Provide the [X, Y] coordinate of the cell's center where the given text is located.  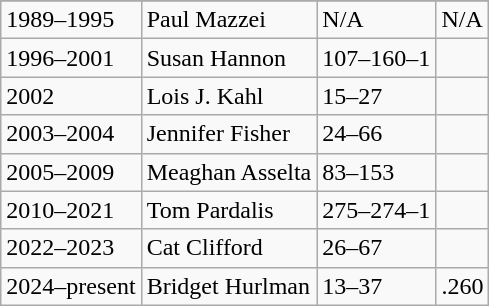
2024–present [71, 286]
2010–2021 [71, 210]
275–274–1 [376, 210]
83–153 [376, 172]
Bridget Hurlman [229, 286]
13–37 [376, 286]
107–160–1 [376, 58]
2003–2004 [71, 134]
Cat Clifford [229, 248]
Paul Mazzei [229, 20]
1996–2001 [71, 58]
26–67 [376, 248]
Susan Hannon [229, 58]
2005–2009 [71, 172]
24–66 [376, 134]
2022–2023 [71, 248]
Lois J. Kahl [229, 96]
Jennifer Fisher [229, 134]
15–27 [376, 96]
Meaghan Asselta [229, 172]
Tom Pardalis [229, 210]
1989–1995 [71, 20]
.260 [462, 286]
2002 [71, 96]
